Locate the cell with the specified text and output its [X, Y] center coordinate. 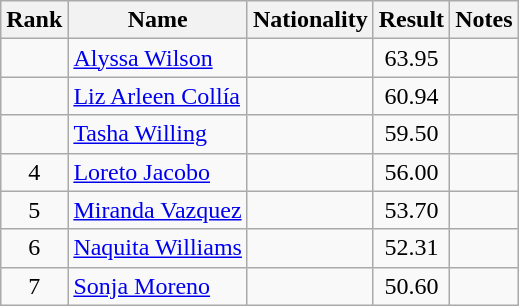
Tasha Willing [158, 134]
4 [34, 172]
56.00 [411, 172]
6 [34, 248]
Naquita Williams [158, 248]
52.31 [411, 248]
Miranda Vazquez [158, 210]
Alyssa Wilson [158, 58]
50.60 [411, 286]
Loreto Jacobo [158, 172]
Liz Arleen Collía [158, 96]
7 [34, 286]
Rank [34, 20]
63.95 [411, 58]
Result [411, 20]
Name [158, 20]
Sonja Moreno [158, 286]
Nationality [310, 20]
Notes [484, 20]
5 [34, 210]
53.70 [411, 210]
59.50 [411, 134]
60.94 [411, 96]
